Return the [X, Y] coordinate for the center point of the cell that contains the specified text.  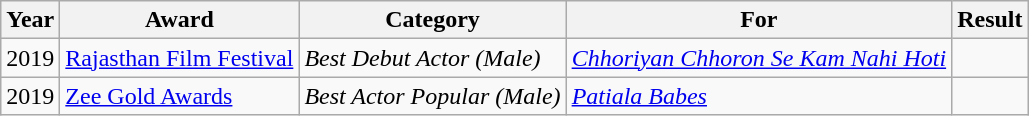
Rajasthan Film Festival [180, 58]
Zee Gold Awards [180, 96]
Category [432, 20]
Year [30, 20]
Chhoriyan Chhoron Se Kam Nahi Hoti [759, 58]
Best Actor Popular (Male) [432, 96]
Result [990, 20]
Award [180, 20]
Patiala Babes [759, 96]
Best Debut Actor (Male) [432, 58]
For [759, 20]
